Locate the cell with the specified text and output its [X, Y] center coordinate. 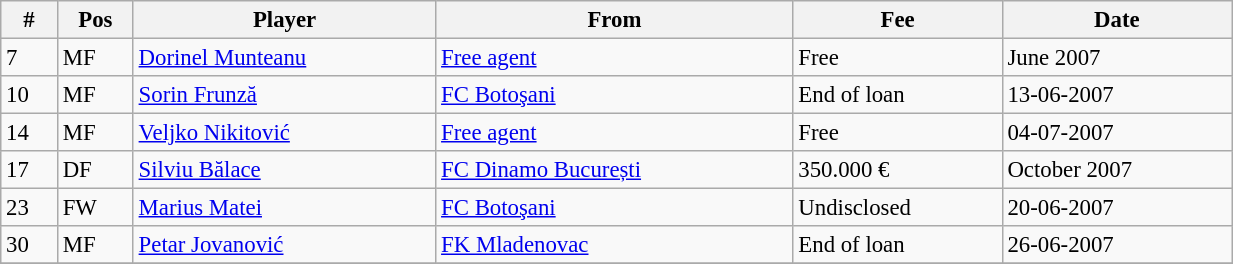
FC Dinamo București [614, 170]
FK Mladenovac [614, 245]
350.000 € [898, 170]
Petar Jovanović [284, 245]
Dorinel Munteanu [284, 58]
Veljko Nikitović [284, 133]
Sorin Frunză [284, 95]
13-06-2007 [1117, 95]
Date [1117, 20]
Silviu Bălace [284, 170]
26-06-2007 [1117, 245]
20-06-2007 [1117, 208]
10 [30, 95]
FW [95, 208]
30 [30, 245]
Undisclosed [898, 208]
DF [95, 170]
Fee [898, 20]
From [614, 20]
14 [30, 133]
Pos [95, 20]
Player [284, 20]
Marius Matei [284, 208]
17 [30, 170]
23 [30, 208]
# [30, 20]
October 2007 [1117, 170]
04-07-2007 [1117, 133]
7 [30, 58]
June 2007 [1117, 58]
